Determine the (X, Y) coordinate at the center of the cell enclosing the given text.  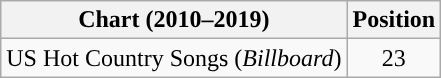
23 (394, 58)
Chart (2010–2019) (174, 20)
Position (394, 20)
US Hot Country Songs (Billboard) (174, 58)
